Extract the [x, y] coordinate from the center of the cell holding the provided text.  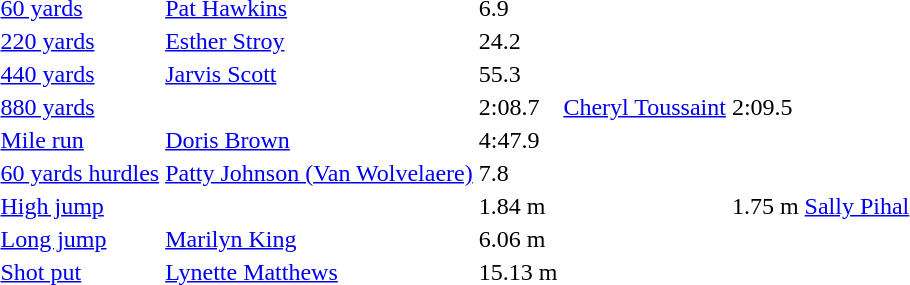
Esther Stroy [320, 41]
55.3 [518, 74]
2:08.7 [518, 107]
6.06 m [518, 239]
Jarvis Scott [320, 74]
Cheryl Toussaint [645, 107]
24.2 [518, 41]
Doris Brown [320, 140]
1.75 m [765, 206]
4:47.9 [518, 140]
2:09.5 [765, 107]
Marilyn King [320, 239]
Patty Johnson (Van Wolvelaere) [320, 173]
7.8 [518, 173]
1.84 m [518, 206]
